Search for the cell housing the specified text and yield its (X, Y) center coordinate. 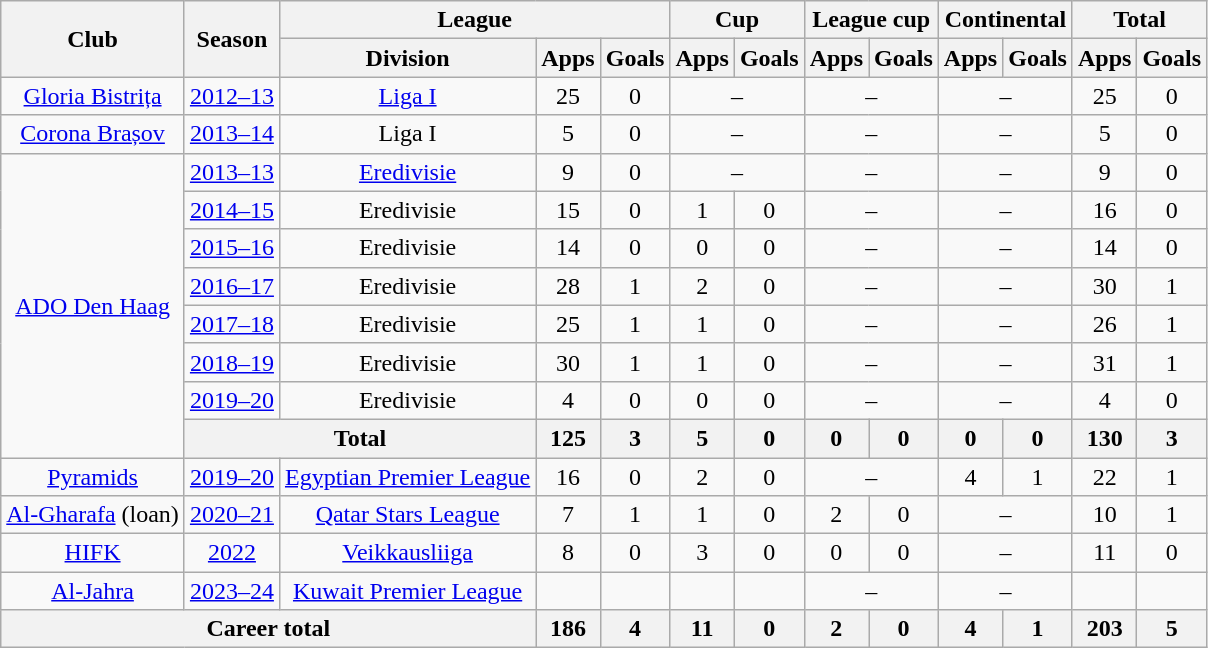
2017–18 (232, 324)
HIFK (93, 553)
26 (1104, 324)
2012–13 (232, 96)
Veikkausliiga (407, 553)
2013–14 (232, 134)
203 (1104, 629)
186 (568, 629)
22 (1104, 477)
10 (1104, 515)
Al-Jahra (93, 591)
2014–15 (232, 210)
130 (1104, 438)
28 (568, 286)
Division (407, 58)
Season (232, 39)
ADO Den Haag (93, 305)
Continental (1005, 20)
Corona Brașov (93, 134)
2022 (232, 553)
League (474, 20)
15 (568, 210)
31 (1104, 362)
Qatar Stars League (407, 515)
Career total (268, 629)
Al-Gharafa (loan) (93, 515)
2015–16 (232, 248)
2018–19 (232, 362)
Gloria Bistrița (93, 96)
7 (568, 515)
Pyramids (93, 477)
2013–13 (232, 172)
Egyptian Premier League (407, 477)
Cup (737, 20)
League cup (871, 20)
2016–17 (232, 286)
2023–24 (232, 591)
2020–21 (232, 515)
125 (568, 438)
Club (93, 39)
Kuwait Premier League (407, 591)
8 (568, 553)
